Search for the cell housing the specified text and yield its [X, Y] center coordinate. 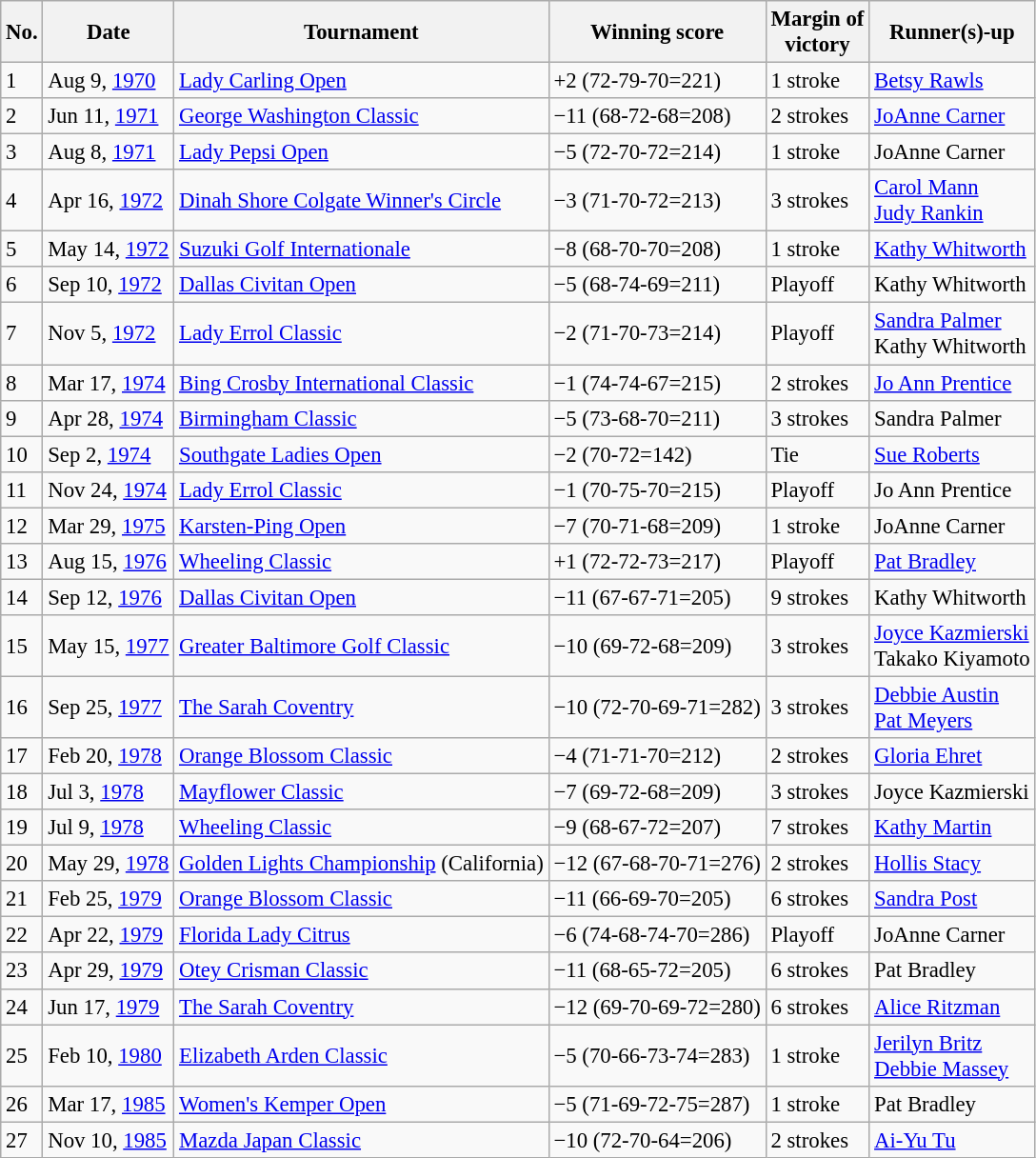
−8 (68-70-70=208) [657, 250]
−10 (72-70-69-71=282) [657, 707]
Dinah Shore Colgate Winner's Circle [362, 200]
−7 (69-72-68=209) [657, 792]
May 29, 1978 [109, 864]
13 [22, 562]
Sandra Palmer [952, 418]
May 15, 1977 [109, 646]
18 [22, 792]
Tournament [362, 32]
George Washington Classic [362, 116]
Gloria Ehret [952, 756]
Margin ofvictory [817, 32]
−11 (68-72-68=208) [657, 116]
May 14, 1972 [109, 250]
6 [22, 285]
15 [22, 646]
Mar 17, 1985 [109, 1104]
Sep 2, 1974 [109, 454]
Sep 10, 1972 [109, 285]
Joyce Kazmierski Takako Kiyamoto [952, 646]
−4 (71-71-70=212) [657, 756]
Tie [817, 454]
Otey Crisman Classic [362, 971]
Women's Kemper Open [362, 1104]
14 [22, 597]
−1 (70-75-70=215) [657, 489]
10 [22, 454]
9 strokes [817, 597]
22 [22, 935]
Ai-Yu Tu [952, 1140]
No. [22, 32]
−3 (71-70-72=213) [657, 200]
Apr 28, 1974 [109, 418]
Feb 10, 1980 [109, 1055]
−6 (74-68-74-70=286) [657, 935]
Sep 12, 1976 [109, 597]
27 [22, 1140]
Florida Lady Citrus [362, 935]
Runner(s)-up [952, 32]
4 [22, 200]
−5 (71-69-72-75=287) [657, 1104]
−5 (68-74-69=211) [657, 285]
Joyce Kazmierski [952, 792]
21 [22, 899]
Mazda Japan Classic [362, 1140]
Southgate Ladies Open [362, 454]
−12 (69-70-69-72=280) [657, 1007]
−1 (74-74-67=215) [657, 383]
−2 (70-72=142) [657, 454]
2 [22, 116]
9 [22, 418]
Sep 25, 1977 [109, 707]
−10 (72-70-64=206) [657, 1140]
16 [22, 707]
Aug 8, 1971 [109, 152]
Lady Carling Open [362, 81]
Apr 16, 1972 [109, 200]
24 [22, 1007]
Jerilyn Britz Debbie Massey [952, 1055]
−5 (73-68-70=211) [657, 418]
Jun 17, 1979 [109, 1007]
+2 (72-79-70=221) [657, 81]
−2 (71-70-73=214) [657, 333]
−11 (66-69-70=205) [657, 899]
Nov 24, 1974 [109, 489]
Elizabeth Arden Classic [362, 1055]
Betsy Rawls [952, 81]
Jun 11, 1971 [109, 116]
Aug 15, 1976 [109, 562]
Apr 29, 1979 [109, 971]
−12 (67-68-70-71=276) [657, 864]
Kathy Martin [952, 828]
Winning score [657, 32]
−5 (72-70-72=214) [657, 152]
Nov 10, 1985 [109, 1140]
Sandra Palmer Kathy Whitworth [952, 333]
17 [22, 756]
8 [22, 383]
−5 (70-66-73-74=283) [657, 1055]
20 [22, 864]
Karsten-Ping Open [362, 526]
−7 (70-71-68=209) [657, 526]
Birmingham Classic [362, 418]
1 [22, 81]
Mayflower Classic [362, 792]
Sue Roberts [952, 454]
Suzuki Golf Internationale [362, 250]
Apr 22, 1979 [109, 935]
Mar 29, 1975 [109, 526]
23 [22, 971]
−10 (69-72-68=209) [657, 646]
25 [22, 1055]
Sandra Post [952, 899]
Greater Baltimore Golf Classic [362, 646]
11 [22, 489]
Bing Crosby International Classic [362, 383]
3 [22, 152]
Jul 3, 1978 [109, 792]
26 [22, 1104]
+1 (72-72-73=217) [657, 562]
Alice Ritzman [952, 1007]
Mar 17, 1974 [109, 383]
5 [22, 250]
7 [22, 333]
Nov 5, 1972 [109, 333]
Date [109, 32]
Hollis Stacy [952, 864]
Jul 9, 1978 [109, 828]
Feb 25, 1979 [109, 899]
−9 (68-67-72=207) [657, 828]
Debbie Austin Pat Meyers [952, 707]
Carol Mann Judy Rankin [952, 200]
Feb 20, 1978 [109, 756]
19 [22, 828]
Lady Pepsi Open [362, 152]
12 [22, 526]
Aug 9, 1970 [109, 81]
−11 (68-65-72=205) [657, 971]
7 strokes [817, 828]
−11 (67-67-71=205) [657, 597]
Golden Lights Championship (California) [362, 864]
